Provide the (x, y) coordinate of the cell's center where the given text is located.  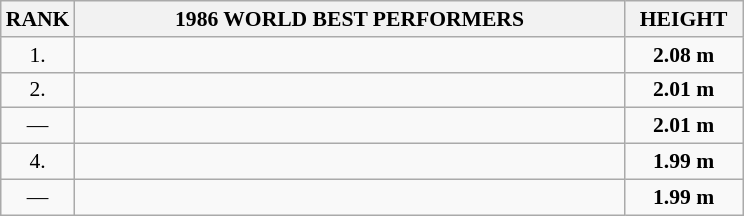
2.08 m (684, 55)
4. (38, 162)
1. (38, 55)
1986 WORLD BEST PERFORMERS (349, 19)
2. (38, 90)
RANK (38, 19)
HEIGHT (684, 19)
